Output the (X, Y) coordinate of the center of the cell containing the given text.  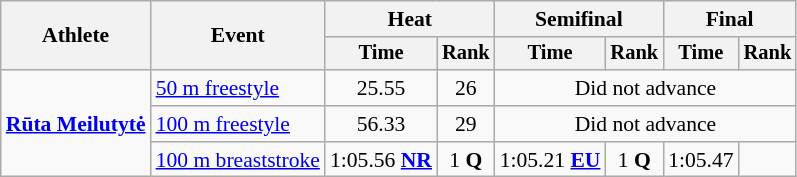
100 m freestyle (238, 124)
Heat (410, 19)
25.55 (381, 88)
50 m freestyle (238, 88)
56.33 (381, 124)
Event (238, 36)
Semifinal (579, 19)
Final (730, 19)
Rūta Meilutytė (76, 124)
26 (466, 88)
29 (466, 124)
Athlete (76, 36)
